Provide the (x, y) coordinate of the cell's center where the given text is located.  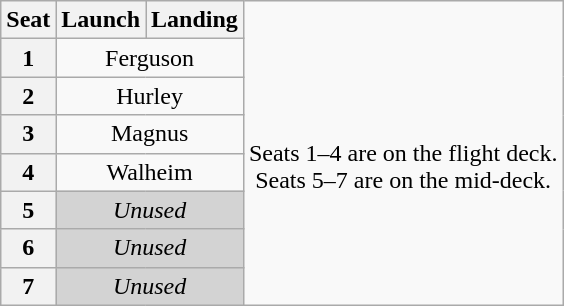
1 (28, 58)
Launch (101, 20)
5 (28, 210)
Ferguson (150, 58)
4 (28, 172)
Seat (28, 20)
Walheim (150, 172)
Landing (195, 20)
3 (28, 134)
Hurley (150, 96)
2 (28, 96)
7 (28, 286)
Seats 1–4 are on the flight deck.Seats 5–7 are on the mid-deck. (403, 153)
6 (28, 248)
Magnus (150, 134)
